Capture the cell that displays the provided text and extract its [X, Y] central coordinate. 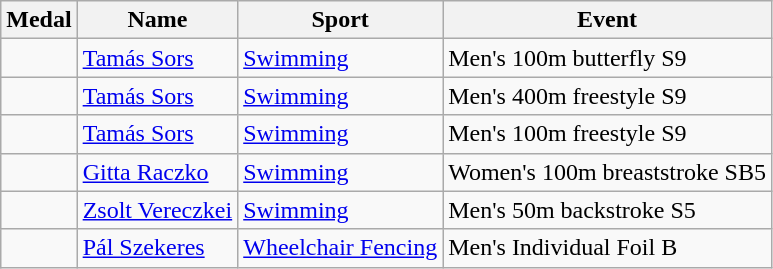
Women's 100m breaststroke SB5 [608, 172]
Men's 400m freestyle S9 [608, 96]
Wheelchair Fencing [340, 248]
Gitta Raczko [158, 172]
Name [158, 20]
Medal [39, 20]
Sport [340, 20]
Men's Individual Foil B [608, 248]
Zsolt Vereczkei [158, 210]
Men's 50m backstroke S5 [608, 210]
Men's 100m butterfly S9 [608, 58]
Event [608, 20]
Men's 100m freestyle S9 [608, 134]
Pál Szekeres [158, 248]
